Identify which cell holds the provided text, then report its [X, Y] central coordinate. 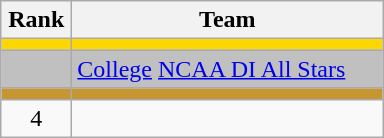
College NCAA DI All Stars [228, 69]
Rank [36, 20]
4 [36, 118]
Team [228, 20]
